Output the [x, y] coordinate of the center of the cell containing the given text.  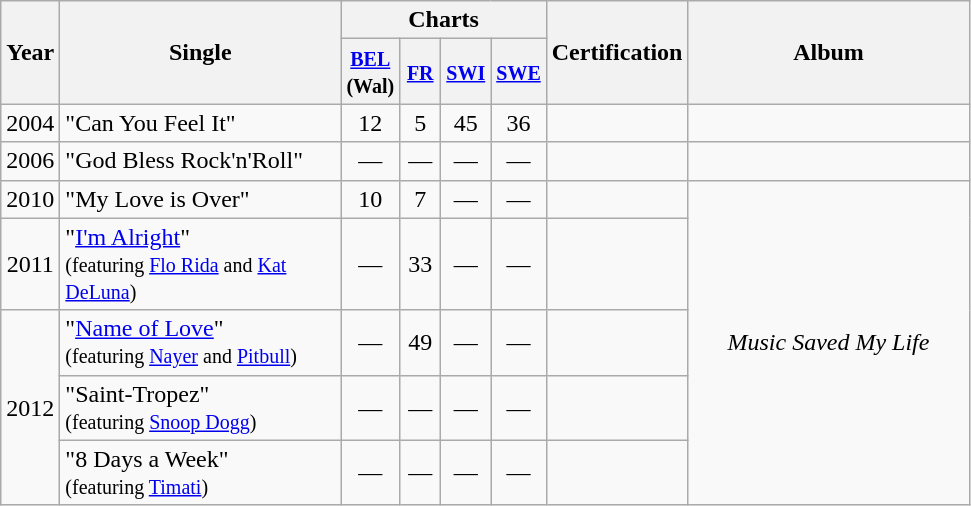
"God Bless Rock'n'Roll" [200, 161]
"8 Days a Week"(featuring Timati) [200, 472]
"Name of Love"(featuring Nayer and Pitbull) [200, 342]
Music Saved My Life [828, 342]
Charts [444, 20]
Single [200, 52]
SWI [466, 72]
Album [828, 52]
49 [420, 342]
SWE [519, 72]
"Saint-Tropez"(featuring Snoop Dogg) [200, 408]
2006 [30, 161]
FR [420, 72]
2004 [30, 123]
"My Love is Over" [200, 199]
BEL(Wal) [370, 72]
"I'm Alright"(featuring Flo Rida and Kat DeLuna) [200, 264]
2010 [30, 199]
5 [420, 123]
12 [370, 123]
45 [466, 123]
36 [519, 123]
10 [370, 199]
Year [30, 52]
7 [420, 199]
"Can You Feel It" [200, 123]
Certification [617, 52]
2011 [30, 264]
33 [420, 264]
2012 [30, 408]
